Detect which cell encompasses the target text, then output its (X, Y) center coordinate. 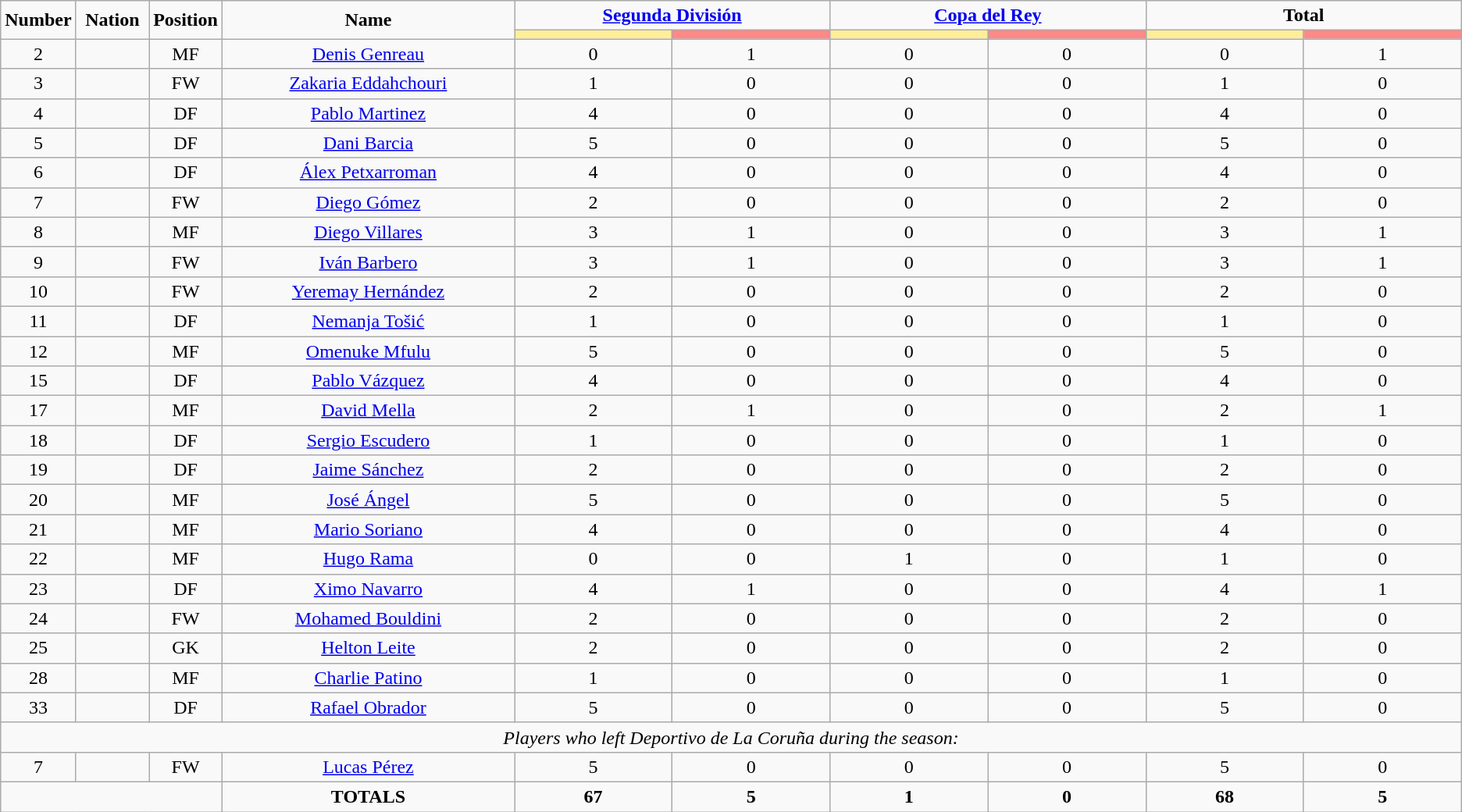
Yeremay Hernández (368, 291)
Lucas Pérez (368, 767)
Omenuke Mfulu (368, 351)
David Mella (368, 411)
Ximo Navarro (368, 589)
José Ángel (368, 500)
10 (38, 291)
22 (38, 559)
Rafael Obrador (368, 707)
Pablo Martinez (368, 113)
Copa del Rey (988, 16)
68 (1225, 796)
12 (38, 351)
Nation (112, 20)
TOTALS (368, 796)
Denis Genreau (368, 54)
Total (1303, 16)
Sergio Escudero (368, 440)
GK (186, 648)
9 (38, 262)
18 (38, 440)
Name (368, 20)
Number (38, 20)
Mohamed Bouldini (368, 618)
23 (38, 589)
20 (38, 500)
6 (38, 173)
Álex Petxarroman (368, 173)
19 (38, 470)
21 (38, 529)
Segunda División (672, 16)
33 (38, 707)
Nemanja Tošić (368, 321)
Iván Barbero (368, 262)
Helton Leite (368, 648)
Position (186, 20)
15 (38, 381)
67 (593, 796)
Diego Gómez (368, 202)
28 (38, 678)
Dani Barcia (368, 143)
Diego Villares (368, 232)
Mario Soriano (368, 529)
Pablo Vázquez (368, 381)
Jaime Sánchez (368, 470)
17 (38, 411)
11 (38, 321)
Charlie Patino (368, 678)
25 (38, 648)
24 (38, 618)
8 (38, 232)
Players who left Deportivo de La Coruña during the season: (731, 737)
Hugo Rama (368, 559)
Zakaria Eddahchouri (368, 84)
